Detect which cell encompasses the target text, then output its [x, y] center coordinate. 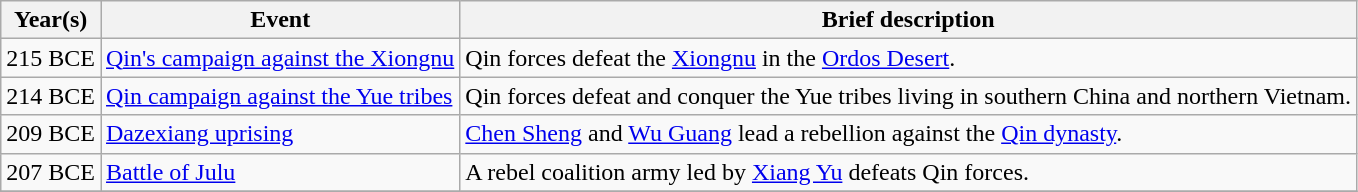
207 BCE [51, 172]
Battle of Julu [280, 172]
215 BCE [51, 58]
Year(s) [51, 20]
Brief description [908, 20]
Qin's campaign against the Xiongnu [280, 58]
Chen Sheng and Wu Guang lead a rebellion against the Qin dynasty. [908, 134]
Qin campaign against the Yue tribes [280, 96]
214 BCE [51, 96]
Dazexiang uprising [280, 134]
209 BCE [51, 134]
Qin forces defeat and conquer the Yue tribes living in southern China and northern Vietnam. [908, 96]
Event [280, 20]
Qin forces defeat the Xiongnu in the Ordos Desert. [908, 58]
A rebel coalition army led by Xiang Yu defeats Qin forces. [908, 172]
